Scan for the cell matching the given text and deliver its (x, y) coordinate at center. 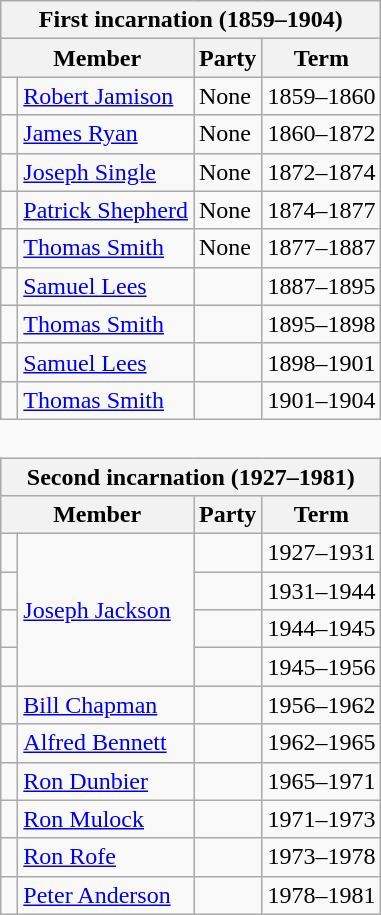
Joseph Jackson (106, 610)
1874–1877 (322, 210)
Second incarnation (1927–1981) (191, 477)
1962–1965 (322, 743)
1898–1901 (322, 362)
1944–1945 (322, 629)
Ron Mulock (106, 819)
1887–1895 (322, 286)
Patrick Shepherd (106, 210)
Joseph Single (106, 172)
1956–1962 (322, 705)
1901–1904 (322, 400)
Ron Rofe (106, 857)
First incarnation (1859–1904) (191, 20)
1971–1973 (322, 819)
1931–1944 (322, 591)
Alfred Bennett (106, 743)
1945–1956 (322, 667)
1895–1898 (322, 324)
1973–1978 (322, 857)
Bill Chapman (106, 705)
1860–1872 (322, 134)
1859–1860 (322, 96)
Ron Dunbier (106, 781)
Peter Anderson (106, 895)
1927–1931 (322, 553)
Robert Jamison (106, 96)
James Ryan (106, 134)
1872–1874 (322, 172)
1965–1971 (322, 781)
1978–1981 (322, 895)
1877–1887 (322, 248)
